Determine the (x, y) coordinate at the center of the cell enclosing the given text.  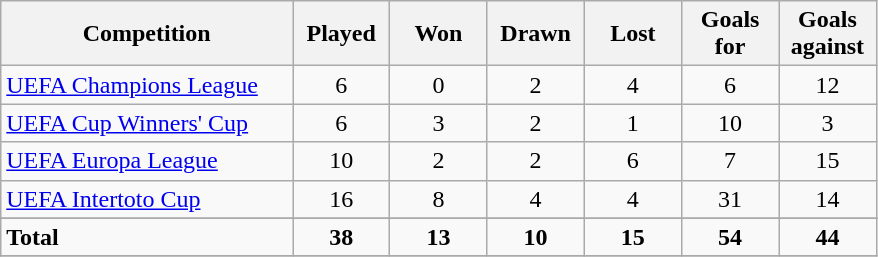
0 (438, 85)
UEFA Cup Winners' Cup (147, 123)
UEFA Intertoto Cup (147, 199)
44 (828, 237)
Played (342, 34)
UEFA Champions League (147, 85)
Drawn (536, 34)
Goalsfor (730, 34)
Lost (632, 34)
7 (730, 161)
1 (632, 123)
Total (147, 237)
Competition (147, 34)
UEFA Europa League (147, 161)
38 (342, 237)
54 (730, 237)
8 (438, 199)
Won (438, 34)
31 (730, 199)
14 (828, 199)
13 (438, 237)
16 (342, 199)
12 (828, 85)
Goalsagainst (828, 34)
